Capture the cell that displays the provided text and extract its (x, y) central coordinate. 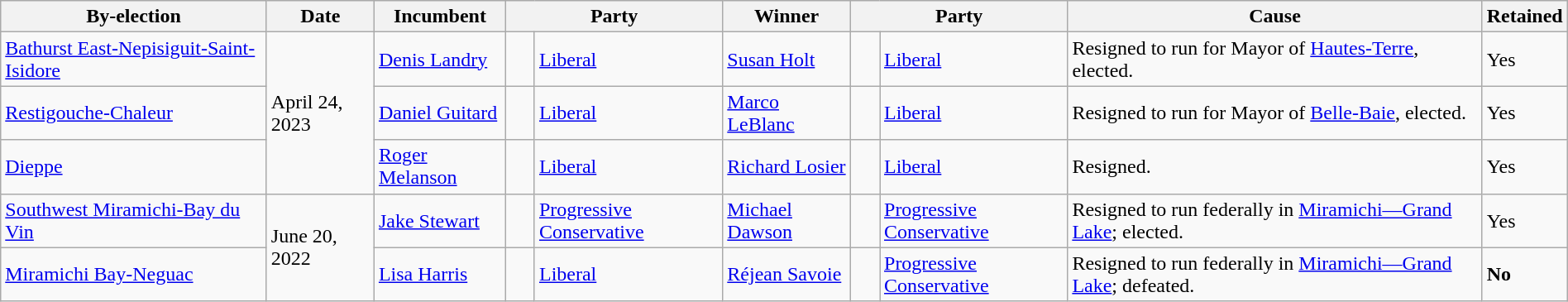
Cause (1275, 17)
Bathurst East-Nepisiguit-Saint-Isidore (134, 60)
Winner (787, 17)
Resigned to run federally in Miramichi—Grand Lake; elected. (1275, 220)
Retained (1525, 17)
Resigned to run federally in Miramichi—Grand Lake; defeated. (1275, 275)
By-election (134, 17)
April 24, 2023 (320, 113)
Restigouche-Chaleur (134, 113)
Incumbent (440, 17)
Lisa Harris (440, 275)
Michael Dawson (787, 220)
Dieppe (134, 167)
Jake Stewart (440, 220)
No (1525, 275)
Denis Landry (440, 60)
Resigned. (1275, 167)
Southwest Miramichi-Bay du Vin (134, 220)
Marco LeBlanc (787, 113)
June 20, 2022 (320, 247)
Roger Melanson (440, 167)
Date (320, 17)
Réjean Savoie (787, 275)
Miramichi Bay-Neguac (134, 275)
Susan Holt (787, 60)
Resigned to run for Mayor of Belle-Baie, elected. (1275, 113)
Richard Losier (787, 167)
Daniel Guitard (440, 113)
Resigned to run for Mayor of Hautes-Terre, elected. (1275, 60)
